Detect which cell encompasses the target text, then output its (x, y) center coordinate. 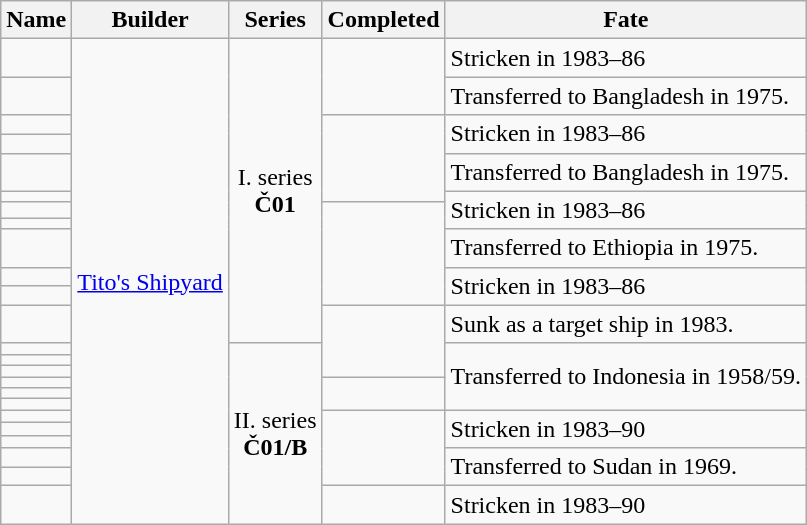
I. seriesČ01 (275, 191)
Builder (150, 20)
Transferred to Ethiopia in 1975. (626, 248)
Transferred to Sudan in 1969. (626, 467)
Fate (626, 20)
Completed (384, 20)
Series (275, 20)
Transferred to Indonesia in 1958/59. (626, 376)
Sunk as a target ship in 1983. (626, 324)
II. seriesČ01/B (275, 434)
Name (36, 20)
Tito's Shipyard (150, 282)
